Find where the given text appears and provide that cell's center as (x, y) coordinate. 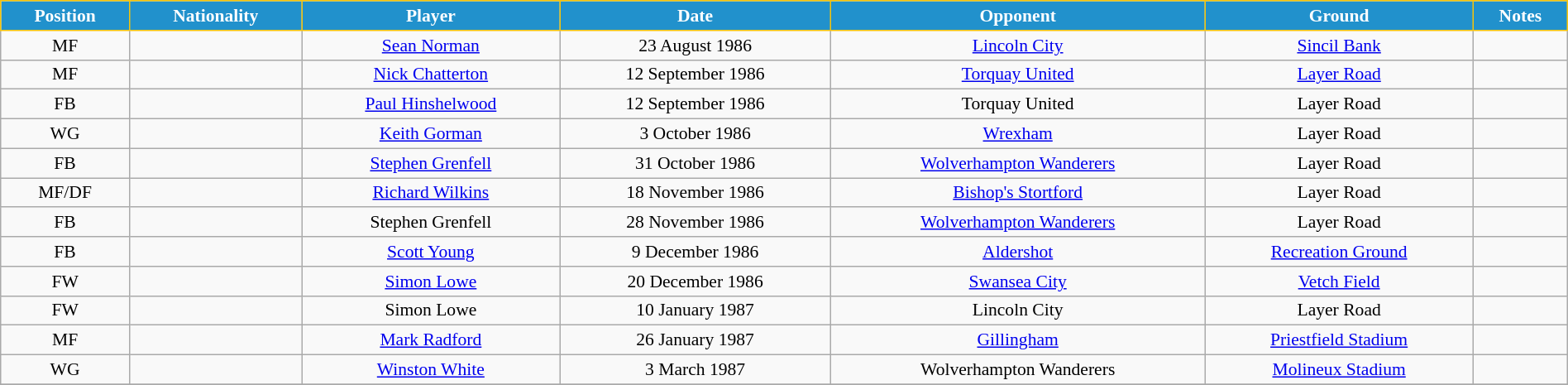
Molineux Stadium (1340, 370)
Bishop's Stortford (1018, 193)
Nick Chatterton (430, 75)
Nationality (215, 16)
9 December 1986 (696, 252)
Mark Radford (430, 340)
28 November 1986 (696, 223)
Swansea City (1018, 282)
10 January 1987 (696, 310)
Notes (1520, 16)
Aldershot (1018, 252)
Opponent (1018, 16)
Gillingham (1018, 340)
Paul Hinshelwood (430, 104)
Scott Young (430, 252)
18 November 1986 (696, 193)
Winston White (430, 370)
Position (65, 16)
Priestfield Stadium (1340, 340)
3 March 1987 (696, 370)
Keith Gorman (430, 134)
Wrexham (1018, 134)
Player (430, 16)
Recreation Ground (1340, 252)
Date (696, 16)
Sincil Bank (1340, 46)
Sean Norman (430, 46)
Ground (1340, 16)
3 October 1986 (696, 134)
Vetch Field (1340, 282)
31 October 1986 (696, 163)
20 December 1986 (696, 282)
MF/DF (65, 193)
Richard Wilkins (430, 193)
23 August 1986 (696, 46)
26 January 1987 (696, 340)
